Locate the cell with the specified text and output its (X, Y) center coordinate. 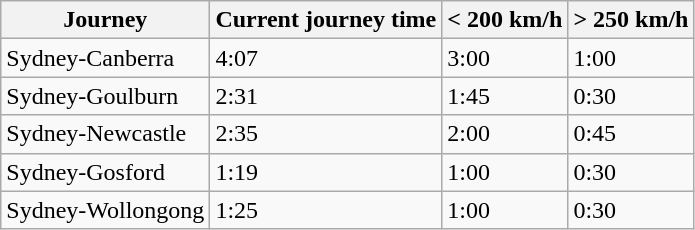
Sydney-Goulburn (106, 96)
1:25 (326, 210)
2:00 (505, 134)
3:00 (505, 58)
1:19 (326, 172)
Sydney-Gosford (106, 172)
Current journey time (326, 20)
Sydney-Newcastle (106, 134)
Journey (106, 20)
1:45 (505, 96)
2:31 (326, 96)
< 200 km/h (505, 20)
> 250 km/h (631, 20)
0:45 (631, 134)
Sydney-Canberra (106, 58)
2:35 (326, 134)
Sydney-Wollongong (106, 210)
4:07 (326, 58)
